Scan for the cell matching the given text and deliver its [x, y] coordinate at center. 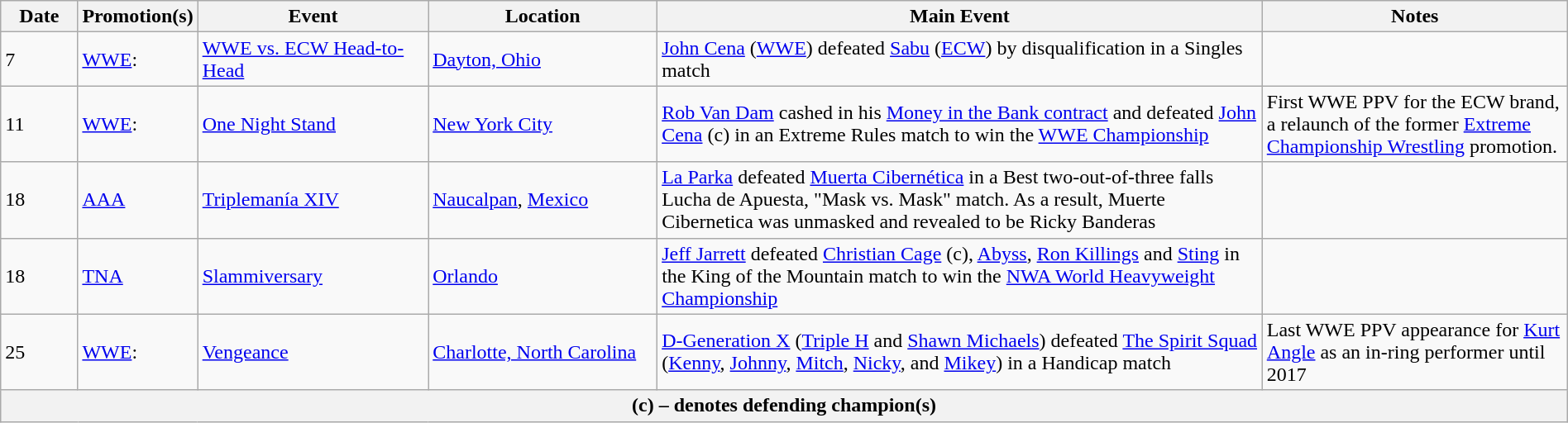
One Night Stand [313, 124]
Charlotte, North Carolina [543, 352]
Vengeance [313, 352]
New York City [543, 124]
Orlando [543, 276]
D-Generation X (Triple H and Shawn Michaels) defeated The Spirit Squad (Kenny, Johnny, Mitch, Nicky, and Mikey) in a Handicap match [960, 352]
Last WWE PPV appearance for Kurt Angle as an in-ring performer until 2017 [1414, 352]
Location [543, 17]
25 [40, 352]
Slammiversary [313, 276]
Triplemanía XIV [313, 200]
7 [40, 59]
TNA [137, 276]
Notes [1414, 17]
First WWE PPV for the ECW brand, a relaunch of the former Extreme Championship Wrestling promotion. [1414, 124]
Main Event [960, 17]
John Cena (WWE) defeated Sabu (ECW) by disqualification in a Singles match [960, 59]
Promotion(s) [137, 17]
WWE vs. ECW Head-to-Head [313, 59]
(c) – denotes defending champion(s) [784, 406]
Date [40, 17]
AAA [137, 200]
Naucalpan, Mexico [543, 200]
Dayton, Ohio [543, 59]
Rob Van Dam cashed in his Money in the Bank contract and defeated John Cena (c) in an Extreme Rules match to win the WWE Championship [960, 124]
Event [313, 17]
11 [40, 124]
